Output the [X, Y] coordinate of the center of the cell containing the given text.  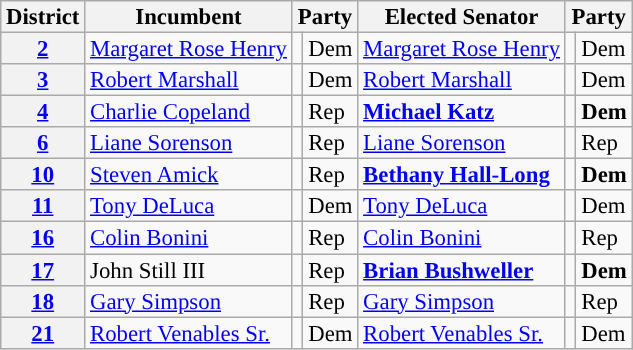
16 [43, 238]
4 [43, 112]
10 [43, 175]
Charlie Copeland [189, 112]
Michael Katz [462, 112]
Bethany Hall-Long [462, 175]
2 [43, 49]
21 [43, 333]
Elected Senator [462, 17]
John Still III [189, 270]
17 [43, 270]
18 [43, 301]
Incumbent [189, 17]
District [43, 17]
3 [43, 80]
11 [43, 206]
6 [43, 143]
Brian Bushweller [462, 270]
Steven Amick [189, 175]
